Determine the (X, Y) coordinate at the center of the cell enclosing the given text.  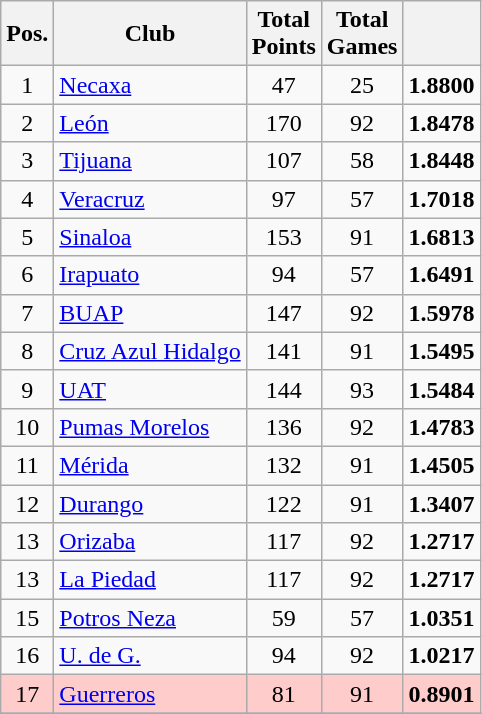
170 (284, 123)
1.8800 (442, 85)
8 (28, 351)
10 (28, 427)
97 (284, 199)
Tijuana (150, 161)
1.6491 (442, 275)
17 (28, 694)
Irapuato (150, 275)
Pumas Morelos (150, 427)
1.7018 (442, 199)
11 (28, 465)
Sinaloa (150, 237)
144 (284, 389)
136 (284, 427)
Guerreros (150, 694)
1.5978 (442, 313)
132 (284, 465)
1 (28, 85)
Mérida (150, 465)
25 (362, 85)
Pos. (28, 34)
1.8448 (442, 161)
Cruz Azul Hidalgo (150, 351)
TotalGames (362, 34)
1.0217 (442, 656)
1.5495 (442, 351)
1.4783 (442, 427)
1.8478 (442, 123)
1.0351 (442, 618)
5 (28, 237)
93 (362, 389)
15 (28, 618)
1.3407 (442, 503)
León (150, 123)
2 (28, 123)
0.8901 (442, 694)
Necaxa (150, 85)
107 (284, 161)
6 (28, 275)
59 (284, 618)
1.5484 (442, 389)
141 (284, 351)
Durango (150, 503)
16 (28, 656)
UAT (150, 389)
Orizaba (150, 542)
3 (28, 161)
12 (28, 503)
7 (28, 313)
1.4505 (442, 465)
122 (284, 503)
147 (284, 313)
U. de G. (150, 656)
BUAP (150, 313)
47 (284, 85)
4 (28, 199)
Veracruz (150, 199)
1.6813 (442, 237)
58 (362, 161)
TotalPoints (284, 34)
153 (284, 237)
Potros Neza (150, 618)
9 (28, 389)
Club (150, 34)
La Piedad (150, 580)
81 (284, 694)
